Search for the cell housing the specified text and yield its (X, Y) center coordinate. 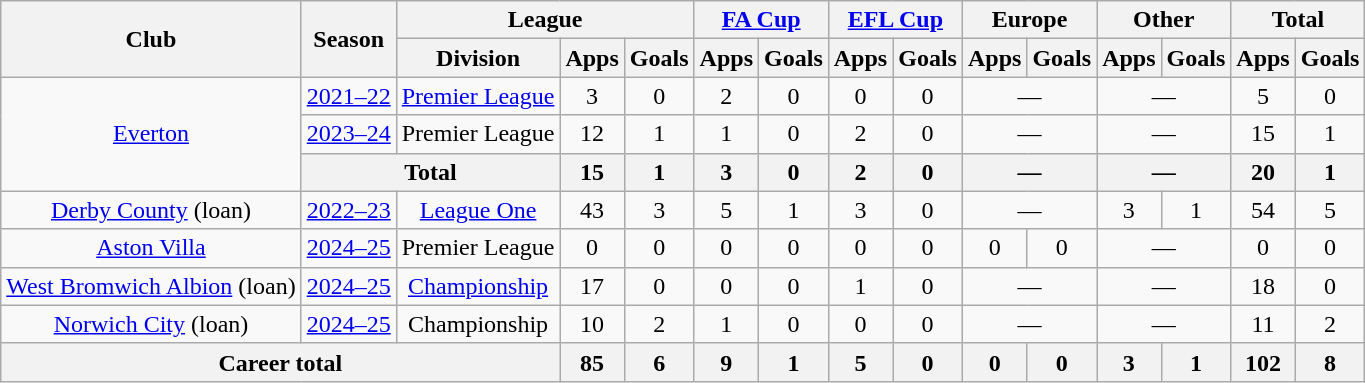
Career total (280, 362)
West Bromwich Albion (loan) (151, 286)
6 (659, 362)
18 (1263, 286)
EFL Cup (895, 20)
Derby County (loan) (151, 210)
10 (592, 324)
Division (478, 58)
Club (151, 39)
43 (592, 210)
League (545, 20)
Other (1164, 20)
2023–24 (348, 134)
54 (1263, 210)
102 (1263, 362)
20 (1263, 172)
11 (1263, 324)
9 (726, 362)
8 (1330, 362)
2022–23 (348, 210)
Everton (151, 134)
FA Cup (761, 20)
85 (592, 362)
League One (478, 210)
12 (592, 134)
Europe (1029, 20)
Norwich City (loan) (151, 324)
2021–22 (348, 96)
17 (592, 286)
Season (348, 39)
Aston Villa (151, 248)
